Determine the [X, Y] coordinate at the center of the cell enclosing the given text.  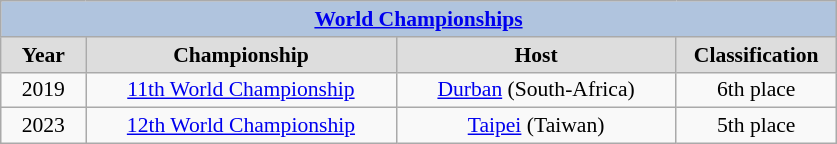
2019 [44, 90]
Durban (South-Africa) [536, 90]
Championship [241, 55]
12th World Championship [241, 126]
11th World Championship [241, 90]
2023 [44, 126]
5th place [756, 126]
Taipei (Taiwan) [536, 126]
Classification [756, 55]
Host [536, 55]
6th place [756, 90]
World Championships [419, 19]
Year [44, 55]
